Output the [X, Y] coordinate of the center of the cell containing the given text.  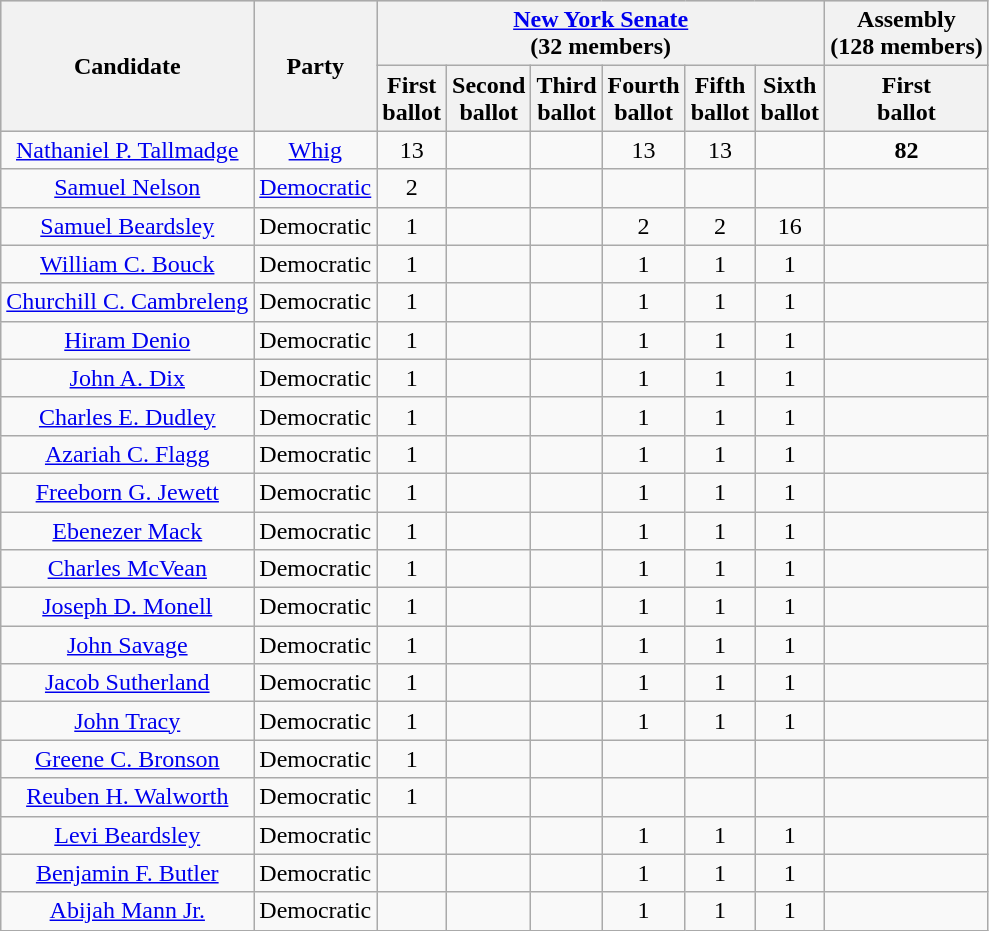
Churchill C. Cambreleng [128, 302]
Charles McVean [128, 569]
Benjamin F. Butler [128, 873]
82 [907, 150]
Reuben H. Walworth [128, 797]
Greene C. Bronson [128, 759]
16 [790, 226]
Nathaniel P. Tallmadge [128, 150]
Ebenezer Mack [128, 531]
Hiram Denio [128, 340]
Joseph D. Monell [128, 607]
Freeborn G. Jewett [128, 492]
Party [316, 66]
Levi Beardsley [128, 835]
William C. Bouck [128, 264]
John A. Dix [128, 378]
Sixthballot [790, 98]
Secondballot [489, 98]
Fourthballot [644, 98]
Fifthballot [720, 98]
Charles E. Dudley [128, 416]
Samuel Nelson [128, 188]
Abijah Mann Jr. [128, 911]
Samuel Beardsley [128, 226]
New York Senate(32 members) [601, 34]
Candidate [128, 66]
John Savage [128, 645]
Thirdballot [566, 98]
John Tracy [128, 721]
Assembly(128 members) [907, 34]
Azariah C. Flagg [128, 454]
Jacob Sutherland [128, 683]
Whig [316, 150]
